Capture the cell that displays the provided text and extract its (X, Y) central coordinate. 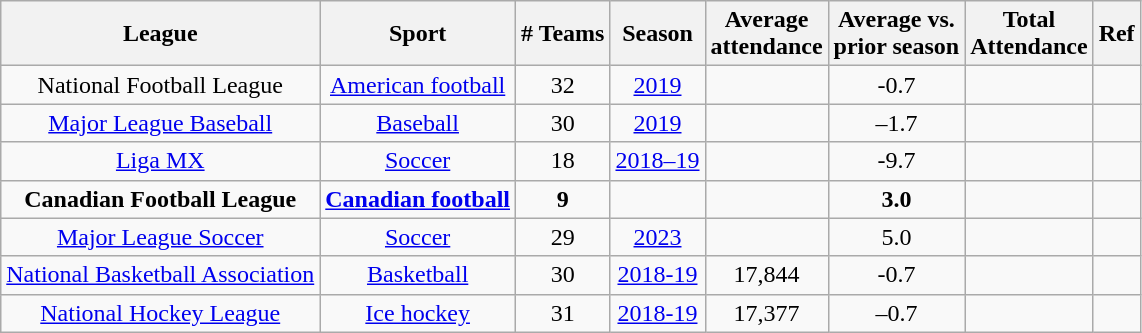
Canadian Football League (160, 199)
2018–19 (658, 161)
# Teams (563, 34)
Average vs. prior season (896, 34)
League (160, 34)
Sport (418, 34)
18 (563, 161)
Liga MX (160, 161)
Averageattendance (766, 34)
32 (563, 85)
31 (563, 313)
Canadian football (418, 199)
Ref (1116, 34)
Season (658, 34)
17,844 (766, 275)
National Hockey League (160, 313)
American football (418, 85)
17,377 (766, 313)
-9.7 (896, 161)
Major League Soccer (160, 237)
Total Attendance (1029, 34)
National Football League (160, 85)
National Basketball Association (160, 275)
5.0 (896, 237)
Ice hockey (418, 313)
Major League Baseball (160, 123)
2023 (658, 237)
Baseball (418, 123)
9 (563, 199)
3.0 (896, 199)
–0.7 (896, 313)
–1.7 (896, 123)
Basketball (418, 275)
29 (563, 237)
